Provide the [X, Y] coordinate of the cell's center where the given text is located.  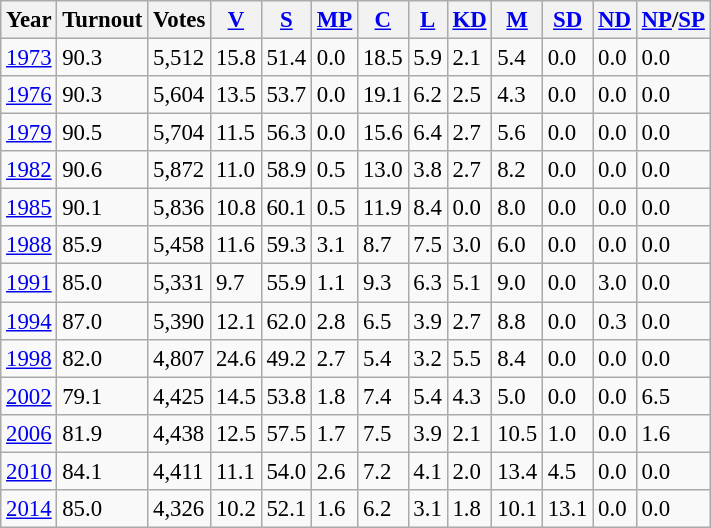
10.8 [236, 208]
4,438 [180, 433]
6.0 [517, 245]
V [236, 20]
5,836 [180, 208]
82.0 [102, 358]
49.2 [286, 358]
2.6 [335, 471]
2010 [29, 471]
5,331 [180, 283]
11.5 [236, 133]
4,411 [180, 471]
5.6 [517, 133]
1.0 [567, 433]
1982 [29, 170]
ND [615, 20]
5,604 [180, 95]
4.1 [428, 471]
54.0 [286, 471]
19.1 [383, 95]
1991 [29, 283]
7.4 [383, 396]
SD [567, 20]
60.1 [286, 208]
Year [29, 20]
5,390 [180, 321]
Votes [180, 20]
Turnout [102, 20]
NP/SP [673, 20]
5.9 [428, 58]
1973 [29, 58]
90.6 [102, 170]
2006 [29, 433]
1998 [29, 358]
7.2 [383, 471]
4,326 [180, 509]
13.1 [567, 509]
10.5 [517, 433]
5,512 [180, 58]
90.1 [102, 208]
1.1 [335, 283]
9.7 [236, 283]
85.9 [102, 245]
13.0 [383, 170]
15.6 [383, 133]
15.8 [236, 58]
24.6 [236, 358]
53.8 [286, 396]
2.5 [470, 95]
2.8 [335, 321]
52.1 [286, 509]
81.9 [102, 433]
2.0 [470, 471]
2014 [29, 509]
1988 [29, 245]
13.4 [517, 471]
11.1 [236, 471]
11.6 [236, 245]
58.9 [286, 170]
5,458 [180, 245]
87.0 [102, 321]
KD [470, 20]
53.7 [286, 95]
1976 [29, 95]
M [517, 20]
5,872 [180, 170]
5.0 [517, 396]
55.9 [286, 283]
9.0 [517, 283]
10.2 [236, 509]
4,425 [180, 396]
S [286, 20]
3.8 [428, 170]
1979 [29, 133]
84.1 [102, 471]
4.5 [567, 471]
5.1 [470, 283]
59.3 [286, 245]
13.5 [236, 95]
79.1 [102, 396]
11.0 [236, 170]
8.0 [517, 208]
57.5 [286, 433]
8.7 [383, 245]
14.5 [236, 396]
8.2 [517, 170]
8.8 [517, 321]
11.9 [383, 208]
3.2 [428, 358]
1.7 [335, 433]
18.5 [383, 58]
62.0 [286, 321]
4,807 [180, 358]
C [383, 20]
90.5 [102, 133]
12.5 [236, 433]
10.1 [517, 509]
1985 [29, 208]
0.3 [615, 321]
12.1 [236, 321]
6.3 [428, 283]
51.4 [286, 58]
MP [335, 20]
6.4 [428, 133]
5.5 [470, 358]
L [428, 20]
56.3 [286, 133]
1994 [29, 321]
5,704 [180, 133]
9.3 [383, 283]
2002 [29, 396]
